Pinpoint the cell where the given text exists, returning its [x, y] midpoint coordinate. 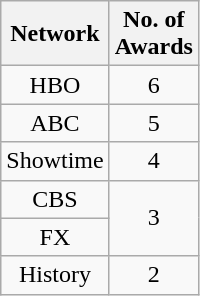
Network [55, 34]
6 [154, 85]
4 [154, 161]
No. ofAwards [154, 34]
5 [154, 123]
3 [154, 218]
Showtime [55, 161]
2 [154, 275]
History [55, 275]
HBO [55, 85]
CBS [55, 199]
FX [55, 237]
ABC [55, 123]
